Find where the given text appears and provide that cell's center as (x, y) coordinate. 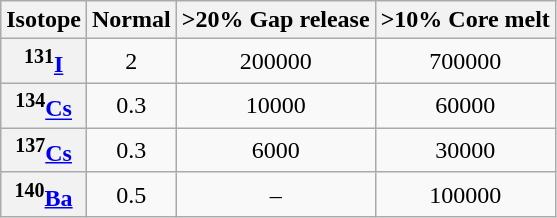
2 (131, 62)
134Cs (44, 106)
– (276, 194)
30000 (465, 150)
6000 (276, 150)
140Ba (44, 194)
Isotope (44, 20)
>20% Gap release (276, 20)
131I (44, 62)
200000 (276, 62)
>10% Core melt (465, 20)
10000 (276, 106)
60000 (465, 106)
137Cs (44, 150)
700000 (465, 62)
0.5 (131, 194)
100000 (465, 194)
Normal (131, 20)
